Find where the given text appears and provide that cell's center as [X, Y] coordinate. 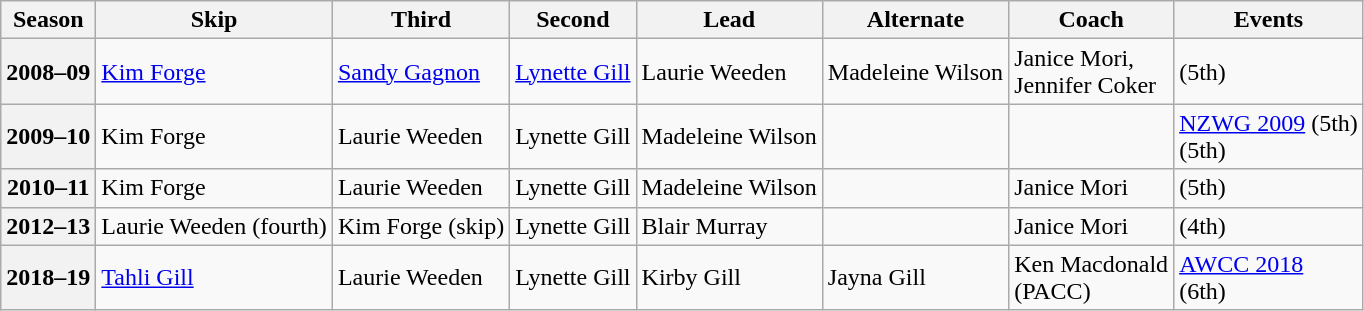
Jayna Gill [915, 278]
Ken Macdonald(PACC) [1092, 278]
Laurie Weeden (fourth) [214, 226]
Events [1269, 20]
Blair Murray [729, 226]
Lead [729, 20]
Skip [214, 20]
Alternate [915, 20]
Third [420, 20]
Season [48, 20]
AWCC 2018 (6th) [1269, 278]
2018–19 [48, 278]
Second [573, 20]
Kirby Gill [729, 278]
2010–11 [48, 188]
Sandy Gagnon [420, 72]
2009–10 [48, 136]
Tahli Gill [214, 278]
2012–13 [48, 226]
Coach [1092, 20]
NZWG 2009 (5th) (5th) [1269, 136]
Kim Forge (skip) [420, 226]
2008–09 [48, 72]
Janice Mori,Jennifer Coker [1092, 72]
(4th) [1269, 226]
